Provide the [X, Y] coordinate of the cell's center where the given text is located.  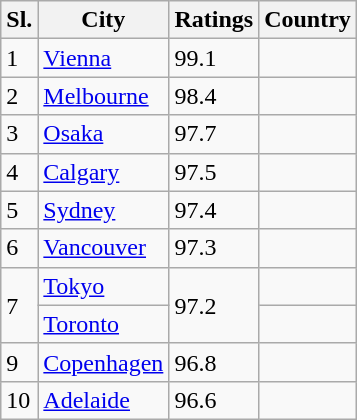
6 [20, 248]
Osaka [104, 134]
99.1 [214, 58]
97.2 [214, 305]
Tokyo [104, 286]
96.8 [214, 362]
Calgary [104, 172]
Country [308, 20]
Adelaide [104, 400]
96.6 [214, 400]
1 [20, 58]
City [104, 20]
5 [20, 210]
Melbourne [104, 96]
Toronto [104, 324]
Vienna [104, 58]
7 [20, 305]
Ratings [214, 20]
Sydney [104, 210]
97.3 [214, 248]
9 [20, 362]
2 [20, 96]
10 [20, 400]
97.5 [214, 172]
Copenhagen [104, 362]
3 [20, 134]
97.7 [214, 134]
97.4 [214, 210]
Sl. [20, 20]
Vancouver [104, 248]
4 [20, 172]
98.4 [214, 96]
